Return the [x, y] coordinate for the center point of the cell that contains the specified text.  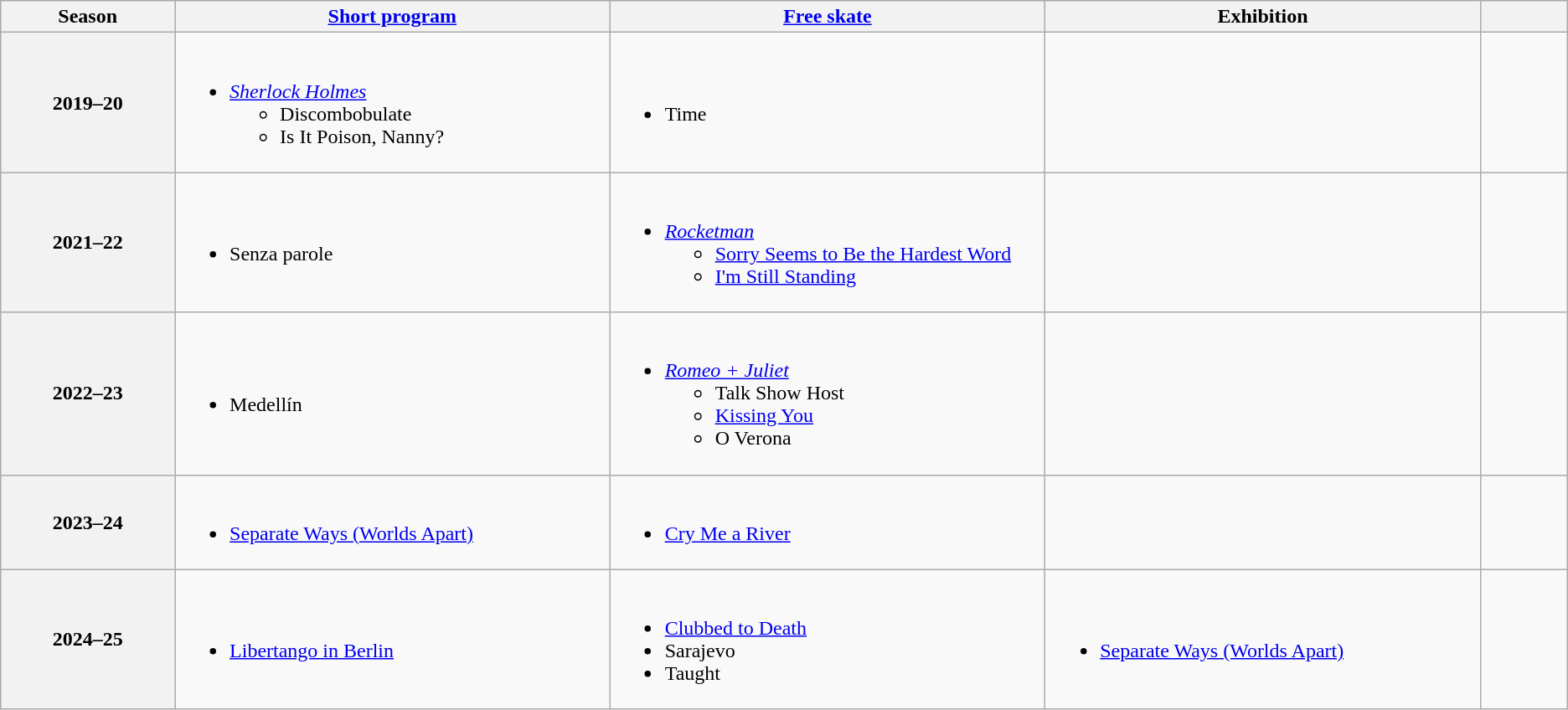
Senza parole [393, 243]
Time [828, 102]
Medellín [393, 394]
Libertango in Berlin [393, 640]
2023–24 [88, 522]
Romeo + JulietTalk Show HostKissing YouO Verona [828, 394]
Cry Me a River [828, 522]
Short program [393, 17]
2019–20 [88, 102]
2024–25 [88, 640]
Sherlock HolmesDiscombobulateIs It Poison, Nanny? [393, 102]
Free skate [828, 17]
2021–22 [88, 243]
Exhibition [1263, 17]
2022–23 [88, 394]
RocketmanSorry Seems to Be the Hardest WordI'm Still Standing [828, 243]
Season [88, 17]
Clubbed to DeathSarajevo Taught [828, 640]
